Return the (X, Y) coordinate for the center point of the cell that contains the specified text.  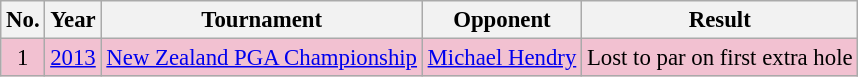
Lost to par on first extra hole (720, 58)
1 (23, 58)
Opponent (502, 20)
Michael Hendry (502, 58)
2013 (73, 58)
New Zealand PGA Championship (262, 58)
No. (23, 20)
Year (73, 20)
Tournament (262, 20)
Result (720, 20)
